Determine the (X, Y) coordinate at the center of the cell enclosing the given text.  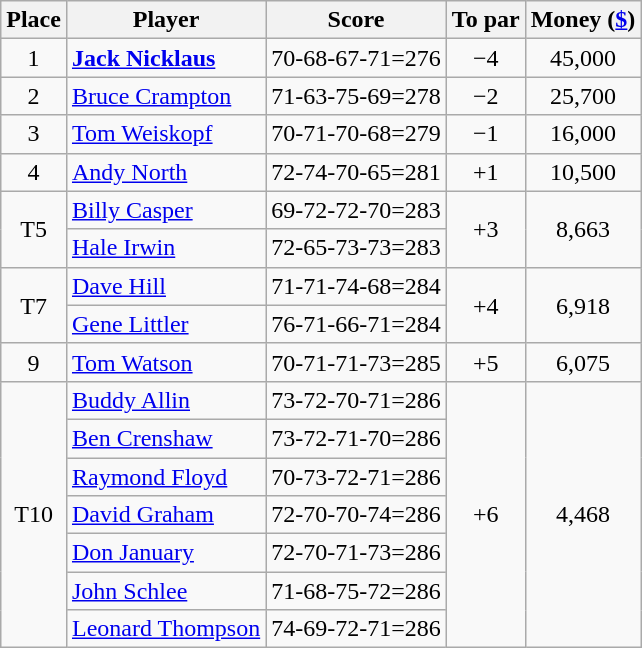
Dave Hill (166, 286)
72-74-70-65=281 (356, 172)
+6 (486, 514)
Raymond Floyd (166, 477)
73-72-70-71=286 (356, 400)
16,000 (583, 134)
70-73-72-71=286 (356, 477)
Gene Littler (166, 324)
+4 (486, 305)
72-65-73-73=283 (356, 248)
Andy North (166, 172)
Bruce Crampton (166, 96)
Leonard Thompson (166, 629)
6,075 (583, 362)
45,000 (583, 58)
70-71-71-73=285 (356, 362)
David Graham (166, 515)
76-71-66-71=284 (356, 324)
71-71-74-68=284 (356, 286)
−2 (486, 96)
T5 (34, 229)
6,918 (583, 305)
71-63-75-69=278 (356, 96)
−1 (486, 134)
John Schlee (166, 591)
4,468 (583, 514)
1 (34, 58)
Hale Irwin (166, 248)
+1 (486, 172)
−4 (486, 58)
T10 (34, 514)
Tom Weiskopf (166, 134)
Jack Nicklaus (166, 58)
72-70-71-73=286 (356, 553)
T7 (34, 305)
73-72-71-70=286 (356, 438)
Money ($) (583, 20)
+5 (486, 362)
72-70-70-74=286 (356, 515)
71-68-75-72=286 (356, 591)
69-72-72-70=283 (356, 210)
25,700 (583, 96)
74-69-72-71=286 (356, 629)
10,500 (583, 172)
Buddy Allin (166, 400)
Don January (166, 553)
To par (486, 20)
8,663 (583, 229)
Tom Watson (166, 362)
2 (34, 96)
Place (34, 20)
70-68-67-71=276 (356, 58)
3 (34, 134)
70-71-70-68=279 (356, 134)
+3 (486, 229)
4 (34, 172)
Score (356, 20)
9 (34, 362)
Billy Casper (166, 210)
Ben Crenshaw (166, 438)
Player (166, 20)
